Provide the [X, Y] coordinate of the cell's center where the given text is located.  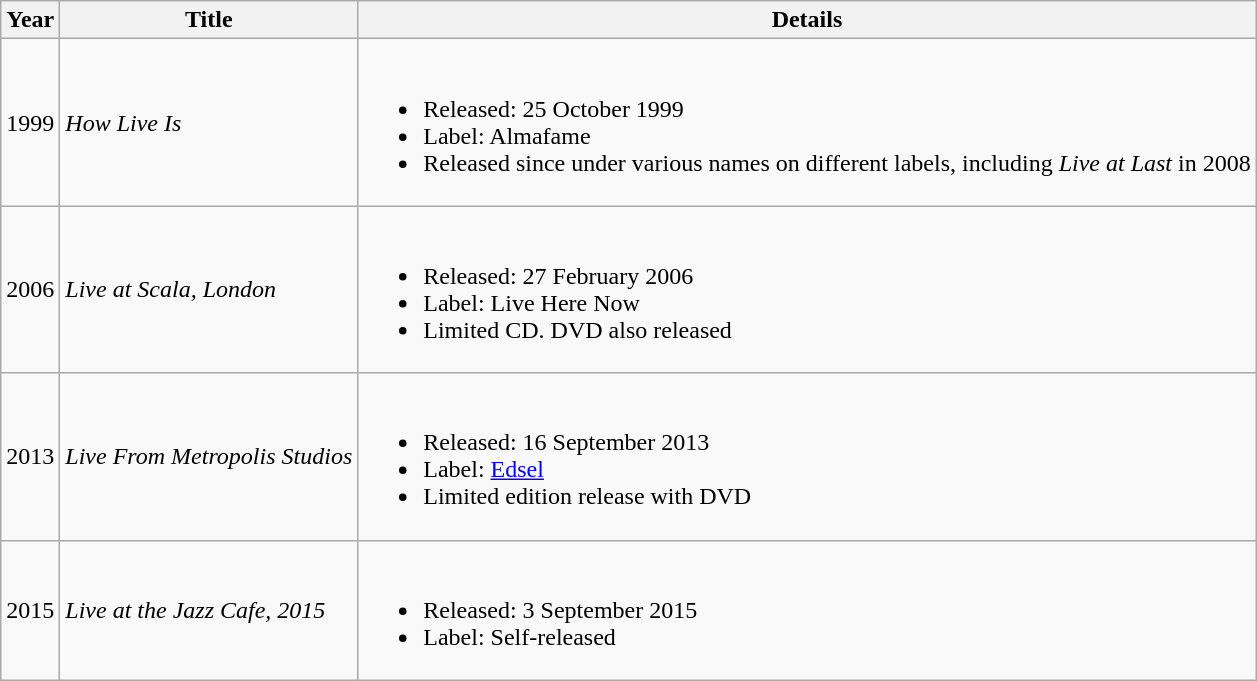
Released: 25 October 1999Label: AlmafameReleased since under various names on different labels, including Live at Last in 2008 [807, 122]
2006 [30, 290]
Released: 27 February 2006Label: Live Here NowLimited CD. DVD also released [807, 290]
2015 [30, 610]
1999 [30, 122]
Title [209, 20]
Released: 16 September 2013Label: EdselLimited edition release with DVD [807, 456]
Released: 3 September 2015Label: Self-released [807, 610]
How Live Is [209, 122]
Year [30, 20]
Details [807, 20]
Live at Scala, London [209, 290]
Live From Metropolis Studios [209, 456]
Live at the Jazz Cafe, 2015 [209, 610]
2013 [30, 456]
